For the text-containing cell, return its midpoint in (x, y) coordinate format. 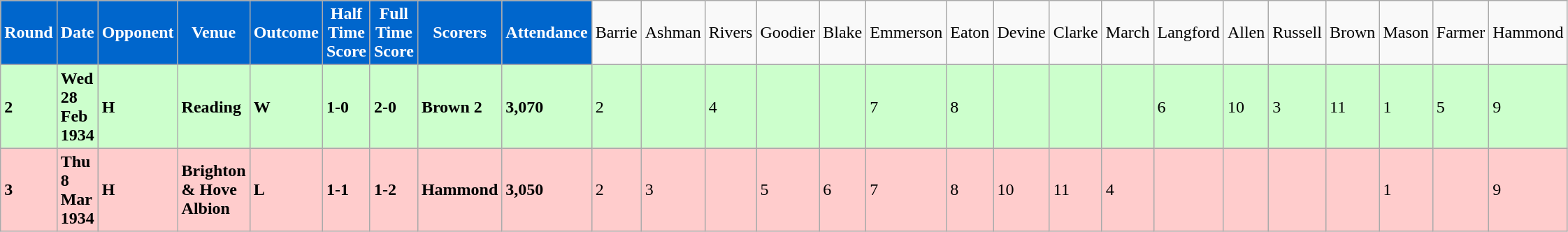
Attendance (547, 33)
Mason (1406, 33)
W (286, 106)
Date (77, 33)
Brown (1352, 33)
1-2 (394, 190)
Brighton & Hove Albion (214, 190)
Russell (1297, 33)
Eaton (970, 33)
Scorers (459, 33)
March (1128, 33)
Barrie (617, 33)
Blake (843, 33)
Devine (1021, 33)
1-1 (346, 190)
Farmer (1460, 33)
Clarke (1075, 33)
Half Time Score (346, 33)
Goodier (788, 33)
Venue (214, 33)
Reading (214, 106)
3,050 (547, 190)
Brown 2 (459, 106)
Thu 8 Mar 1934 (77, 190)
Emmerson (906, 33)
Rivers (731, 33)
1-0 (346, 106)
Allen (1246, 33)
Outcome (286, 33)
Full Time Score (394, 33)
L (286, 190)
Wed 28 Feb 1934 (77, 106)
Langford (1188, 33)
3,070 (547, 106)
2-0 (394, 106)
Opponent (138, 33)
Round (29, 33)
Ashman (672, 33)
